Return the [x, y] coordinate for the center point of the cell that contains the specified text.  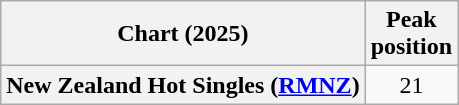
21 [411, 85]
Peakposition [411, 34]
Chart (2025) [183, 34]
New Zealand Hot Singles (RMNZ) [183, 85]
